Return (x, y) of the center of cell containing provided text 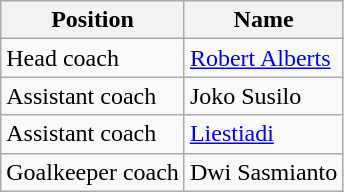
Dwi Sasmianto (263, 172)
Name (263, 20)
Robert Alberts (263, 58)
Goalkeeper coach (93, 172)
Position (93, 20)
Joko Susilo (263, 96)
Head coach (93, 58)
Liestiadi (263, 134)
